Locate the cell with the specified text and output its (x, y) center coordinate. 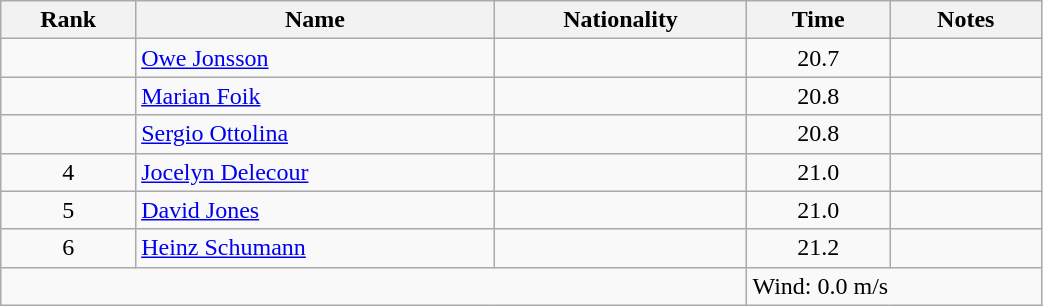
Name (316, 20)
Marian Foik (316, 96)
Jocelyn Delecour (316, 172)
Time (818, 20)
Rank (68, 20)
20.7 (818, 58)
4 (68, 172)
Nationality (620, 20)
5 (68, 210)
Heinz Schumann (316, 248)
6 (68, 248)
Notes (966, 20)
Sergio Ottolina (316, 134)
Wind: 0.0 m/s (894, 286)
David Jones (316, 210)
21.2 (818, 248)
Owe Jonsson (316, 58)
